Search for the cell housing the specified text and yield its [x, y] center coordinate. 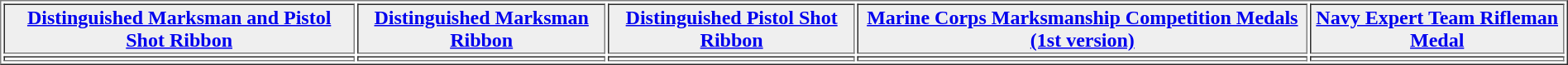
Marine Corps Marksmanship Competition Medals (1st version) [1083, 28]
Distinguished Marksman Ribbon [481, 28]
Distinguished Pistol Shot Ribbon [732, 28]
Distinguished Marksman and Pistol Shot Ribbon [179, 28]
Navy Expert Team Rifleman Medal [1437, 28]
